Extract the (x, y) coordinate from the center of the cell holding the provided text.  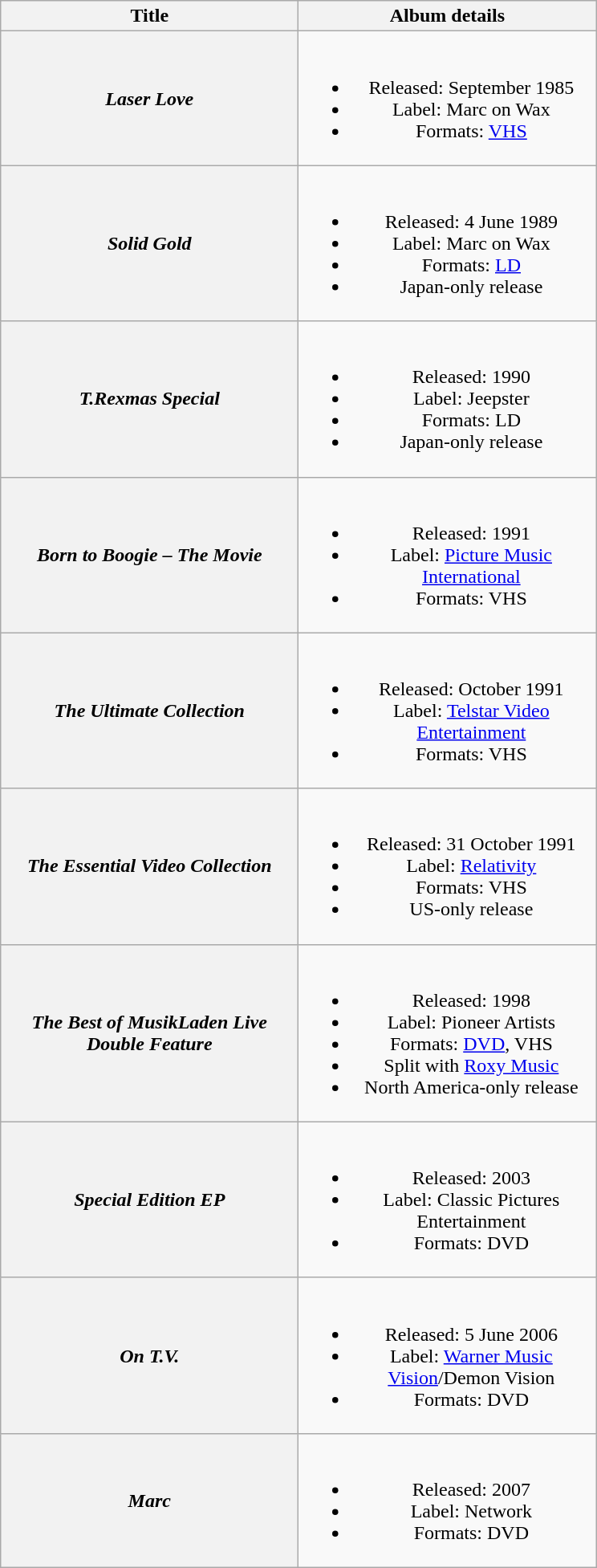
Released: 1998Label: Pioneer ArtistsFormats: DVD, VHSSplit with Roxy MusicNorth America-only release (448, 1032)
Released: October 1991Label: Telstar Video EntertainmentFormats: VHS (448, 711)
Released: 5 June 2006Label: Warner Music Vision/Demon VisionFormats: DVD (448, 1355)
Laser Love (149, 98)
Released: 31 October 1991Label: RelativityFormats: VHSUS-only release (448, 866)
The Ultimate Collection (149, 711)
T.Rexmas Special (149, 399)
Solid Gold (149, 243)
Released: 4 June 1989Label: Marc on WaxFormats: LDJapan-only release (448, 243)
Released: 1991Label: Picture Music InternationalFormats: VHS (448, 555)
Born to Boogie – The Movie (149, 555)
The Best of MusikLaden Live Double Feature (149, 1032)
On T.V. (149, 1355)
Released: 2007Label: NetworkFormats: DVD (448, 1500)
Special Edition EP (149, 1199)
Released: September 1985Label: Marc on WaxFormats: VHS (448, 98)
Album details (448, 16)
Released: 1990Label: JeepsterFormats: LDJapan-only release (448, 399)
The Essential Video Collection (149, 866)
Marc (149, 1500)
Title (149, 16)
Released: 2003Label: Classic Pictures EntertainmentFormats: DVD (448, 1199)
